Output the [X, Y] coordinate of the center of the cell containing the given text.  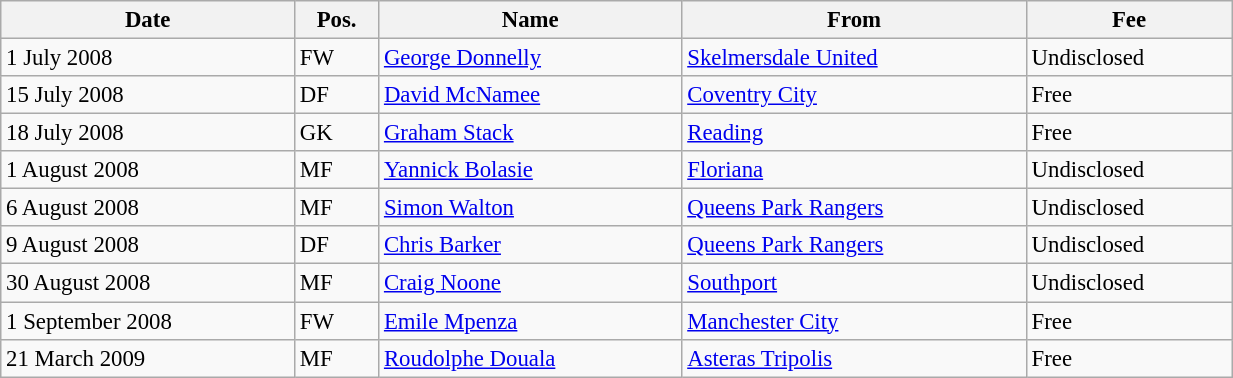
Fee [1128, 20]
Asteras Tripolis [854, 358]
1 July 2008 [148, 58]
15 July 2008 [148, 95]
Southport [854, 283]
Emile Mpenza [530, 321]
Skelmersdale United [854, 58]
From [854, 20]
Roudolphe Douala [530, 358]
Pos. [337, 20]
Date [148, 20]
David McNamee [530, 95]
21 March 2009 [148, 358]
Name [530, 20]
Graham Stack [530, 133]
Chris Barker [530, 245]
9 August 2008 [148, 245]
Floriana [854, 170]
18 July 2008 [148, 133]
Craig Noone [530, 283]
Yannick Bolasie [530, 170]
Simon Walton [530, 208]
6 August 2008 [148, 208]
George Donnelly [530, 58]
Manchester City [854, 321]
1 September 2008 [148, 321]
30 August 2008 [148, 283]
1 August 2008 [148, 170]
GK [337, 133]
Coventry City [854, 95]
Reading [854, 133]
